Find where the given text appears and provide that cell's center as (X, Y) coordinate. 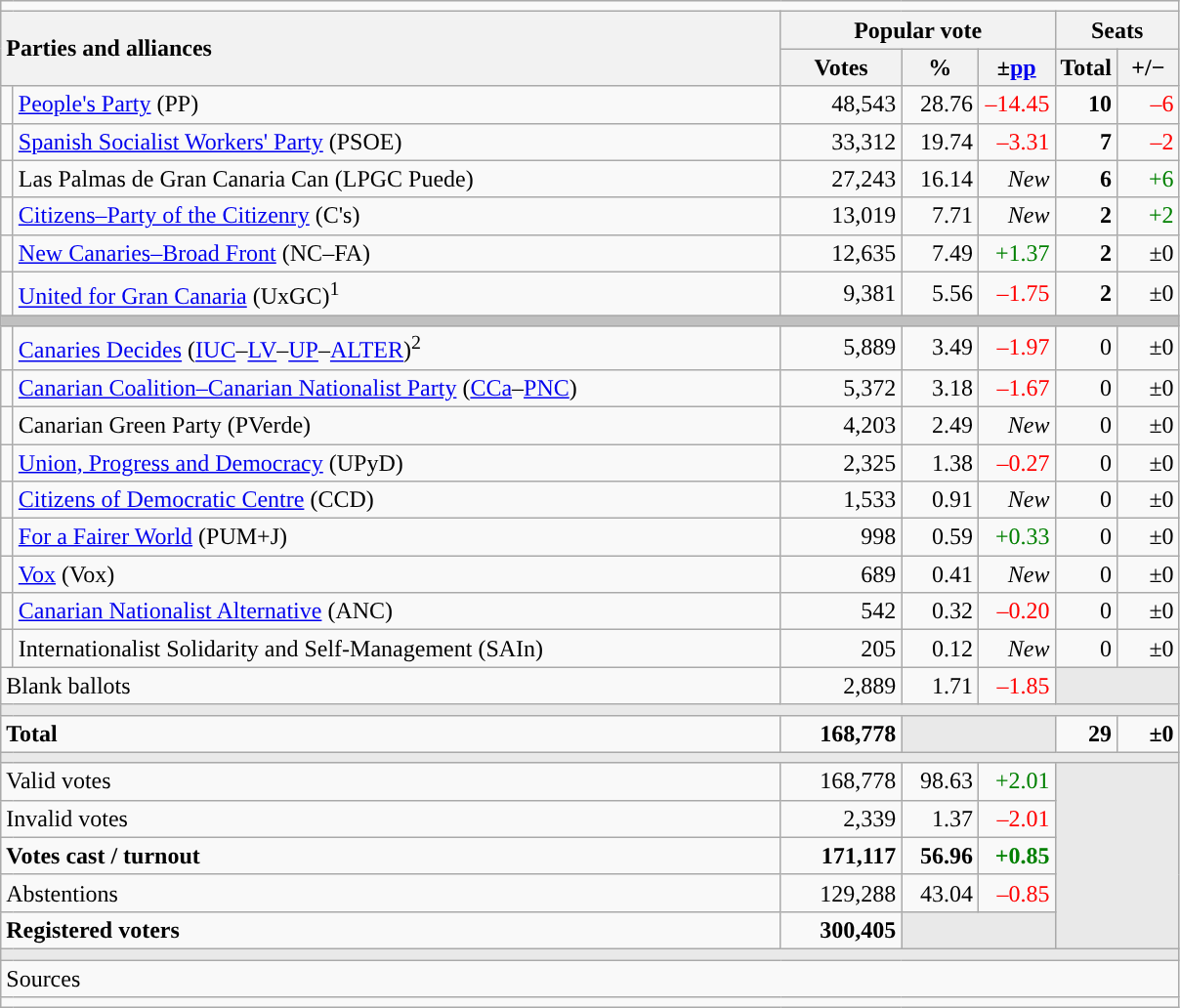
9,381 (841, 293)
Citizens of Democratic Centre (CCD) (397, 500)
+0.33 (1016, 537)
–0.85 (1016, 893)
+/− (1149, 67)
300,405 (841, 930)
28.76 (940, 105)
Valid votes (391, 781)
Internationalist Solidarity and Self-Management (SAIn) (397, 649)
Votes cast / turnout (391, 856)
–2 (1149, 142)
6 (1086, 179)
98.63 (940, 781)
0.91 (940, 500)
+2.01 (1016, 781)
43.04 (940, 893)
0.41 (940, 574)
Las Palmas de Gran Canaria Can (LPGC Puede) (397, 179)
–1.85 (1016, 686)
10 (1086, 105)
998 (841, 537)
Vox (Vox) (397, 574)
+0.85 (1016, 856)
Canarian Nationalist Alternative (ANC) (397, 611)
Parties and alliances (391, 49)
27,243 (841, 179)
542 (841, 611)
% (940, 67)
+6 (1149, 179)
29 (1086, 734)
Canaries Decides (IUC–LV–UP–ALTER)2 (397, 348)
3.49 (940, 348)
±pp (1016, 67)
Popular vote (918, 30)
–3.31 (1016, 142)
205 (841, 649)
Sources (590, 979)
7.71 (940, 216)
Invalid votes (391, 819)
5.56 (940, 293)
–1.97 (1016, 348)
1.37 (940, 819)
United for Gran Canaria (UxGC)1 (397, 293)
1.71 (940, 686)
–2.01 (1016, 819)
Abstentions (391, 893)
2.49 (940, 425)
56.96 (940, 856)
–6 (1149, 105)
Citizens–Party of the Citizenry (C's) (397, 216)
New Canaries–Broad Front (NC–FA) (397, 253)
–14.45 (1016, 105)
171,117 (841, 856)
Canarian Green Party (PVerde) (397, 425)
13,019 (841, 216)
7.49 (940, 253)
Votes (841, 67)
–0.27 (1016, 463)
5,889 (841, 348)
1.38 (940, 463)
Union, Progress and Democracy (UPyD) (397, 463)
Spanish Socialist Workers' Party (PSOE) (397, 142)
–0.20 (1016, 611)
0.59 (940, 537)
16.14 (940, 179)
–1.67 (1016, 388)
–1.75 (1016, 293)
Blank ballots (391, 686)
0.12 (940, 649)
33,312 (841, 142)
689 (841, 574)
4,203 (841, 425)
For a Fairer World (PUM+J) (397, 537)
3.18 (940, 388)
Seats (1117, 30)
1,533 (841, 500)
Canarian Coalition–Canarian Nationalist Party (CCa–PNC) (397, 388)
7 (1086, 142)
129,288 (841, 893)
+2 (1149, 216)
2,325 (841, 463)
2,889 (841, 686)
12,635 (841, 253)
48,543 (841, 105)
5,372 (841, 388)
0.32 (940, 611)
+1.37 (1016, 253)
19.74 (940, 142)
Registered voters (391, 930)
People's Party (PP) (397, 105)
2,339 (841, 819)
